Return the (x, y) coordinate for the center point of the cell that contains the specified text.  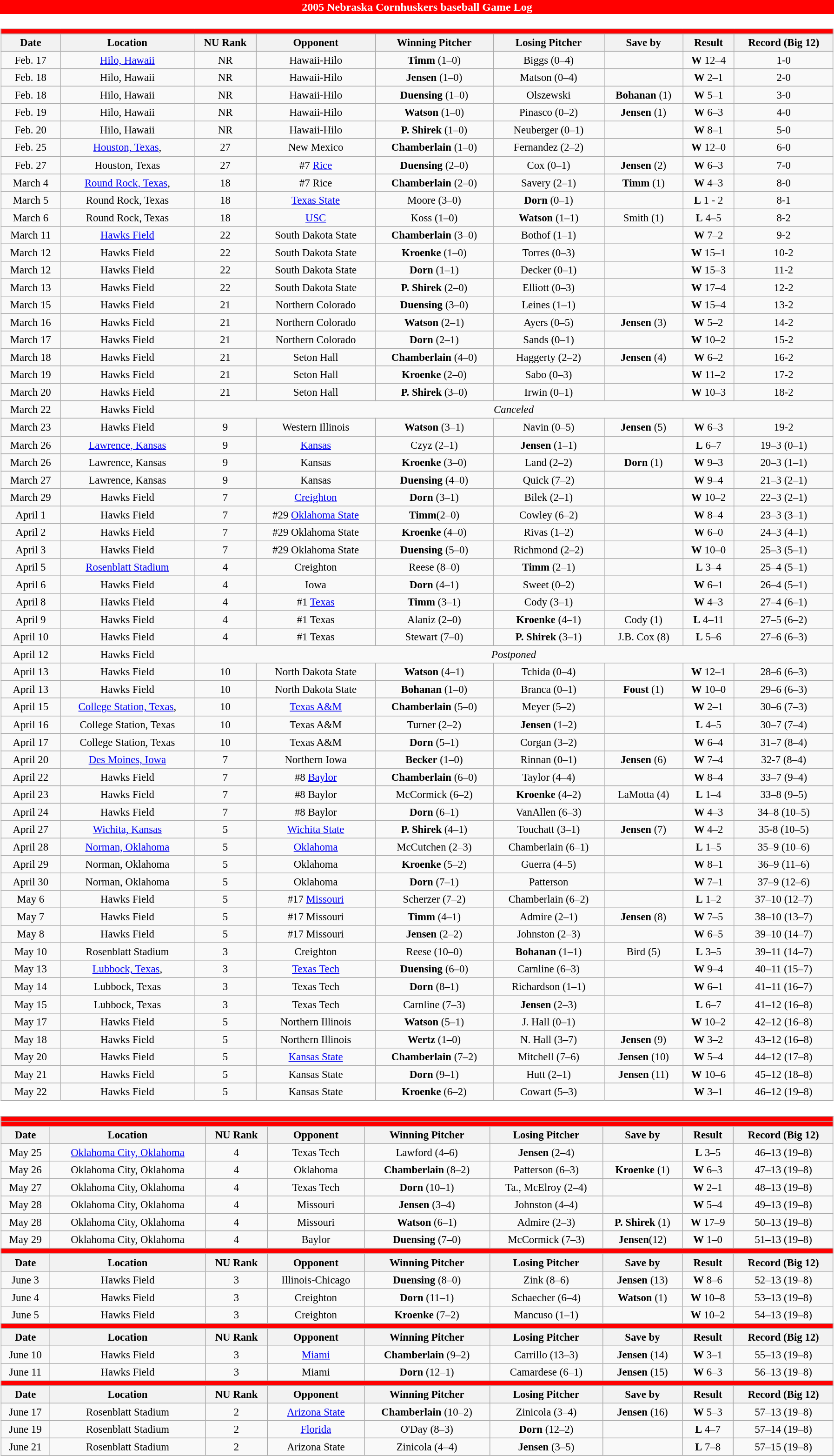
March 23 (31, 427)
30–7 (7–4) (784, 725)
March 19 (31, 375)
Ayers (0–5) (549, 322)
June 19 (26, 1429)
6-0 (784, 147)
Duensing (4–0) (434, 480)
8-1 (784, 200)
W 9–3 (708, 462)
Sweet (0–2) (549, 585)
Kroenke (3–0) (434, 462)
55–13 (19–8) (783, 1355)
42–12 (16–8) (784, 1022)
Timm (1) (643, 183)
New Mexico (316, 147)
April 24 (31, 812)
Des Moines, Iowa (127, 759)
W 3–2 (708, 1039)
June 17 (26, 1412)
Chamberlain (6–2) (549, 899)
May 17 (31, 1022)
Pinasco (0–2) (549, 113)
April 9 (31, 619)
Cowley (6–2) (549, 515)
Alaniz (2–0) (434, 619)
Carnline (7–3) (434, 1004)
LaMotta (4) (643, 794)
W 10–3 (708, 392)
11-2 (784, 270)
48–13 (19–8) (783, 1188)
May 10 (31, 952)
April 1 (31, 515)
Jensen (5) (643, 427)
Dorn (4–1) (434, 585)
Jensen (2–2) (434, 934)
Kroenke (5–2) (434, 864)
Jensen (15) (642, 1372)
Duensing (8–0) (427, 1280)
14-2 (784, 322)
Timm (1–0) (434, 60)
Jensen (6) (643, 759)
Smith (1) (643, 218)
10-2 (784, 253)
March 15 (31, 305)
W 15–3 (708, 270)
Becker (1–0) (434, 759)
Scherzer (7–2) (434, 899)
23–3 (3–1) (784, 515)
March 5 (31, 200)
Savery (2–1) (549, 183)
Hutt (2–1) (549, 1074)
47–13 (19–8) (783, 1170)
June 21 (26, 1447)
35-8 (10–5) (784, 830)
W 12–0 (708, 147)
April 28 (31, 847)
O'Day (8–3) (427, 1429)
7-0 (784, 165)
Mancuso (1–1) (546, 1315)
Ta., McElroy (2–4) (546, 1188)
May 15 (31, 1004)
5-0 (784, 130)
Chamberlain (8–2) (427, 1170)
April 10 (31, 637)
Watson (3–1) (434, 427)
Carnline (6–3) (549, 969)
31–7 (8–4) (784, 742)
33–7 (9–4) (784, 777)
May 7 (31, 917)
May 18 (31, 1039)
W 7–1 (708, 882)
Kroenke (1) (642, 1170)
9-2 (784, 235)
12-2 (784, 287)
Olszewski (549, 95)
L 7–8 (708, 1447)
Haggerty (2–2) (549, 358)
June 10 (26, 1355)
27–5 (6–2) (784, 619)
Zinicola (4–4) (427, 1447)
Duensing (2–0) (434, 165)
Watson (6–1) (427, 1223)
57–15 (19–8) (783, 1447)
37–10 (12–7) (784, 899)
Moore (3–0) (434, 200)
J. Hall (0–1) (549, 1022)
24–3 (4–1) (784, 532)
2-0 (784, 78)
Carrillo (13–3) (546, 1355)
Bothof (1–1) (549, 235)
Reese (8–0) (434, 567)
Jensen (2–3) (549, 1004)
Cowart (5–3) (549, 1091)
46–12 (19–8) (784, 1091)
McCormick (7–3) (546, 1240)
Dorn (11–1) (427, 1297)
4-0 (784, 113)
Dorn (2–1) (434, 340)
Jensen (1) (643, 113)
30–6 (7–3) (784, 707)
Schaecher (6–4) (546, 1297)
Camardese (6–1) (546, 1372)
Dorn (12–2) (546, 1429)
8-0 (784, 183)
Duensing (6–0) (434, 969)
Chamberlain (6–0) (434, 777)
L 3–4 (708, 567)
Watson (1–1) (549, 218)
March 6 (31, 218)
Lawford (4–6) (427, 1152)
Dorn (0–1) (549, 200)
19-2 (784, 427)
40–11 (15–7) (784, 969)
57–14 (19–8) (783, 1429)
P. Shirek (1–0) (434, 130)
41–12 (16–8) (784, 1004)
Rivas (1–2) (549, 532)
McCutchen (2–3) (434, 847)
May 25 (26, 1152)
Dorn (9–1) (434, 1074)
March 29 (31, 497)
June 11 (26, 1372)
Jensen (1–1) (549, 445)
Chamberlain (10–2) (427, 1412)
VanAllen (6–3) (549, 812)
April 12 (31, 655)
Dorn (6–1) (434, 812)
May 14 (31, 987)
Jensen (13) (642, 1280)
Duensing (7–0) (427, 1240)
W 12–1 (708, 672)
Tchida (0–4) (549, 672)
April 30 (31, 882)
College Station, Texas, (127, 707)
W 1–0 (708, 1240)
Chamberlain (4–0) (434, 358)
Wichita, Kansas (127, 830)
45–12 (18–8) (784, 1074)
Rinnan (0–1) (549, 759)
50–13 (19–8) (783, 1223)
W 6–4 (708, 742)
L 1–4 (708, 794)
March 4 (31, 183)
W 10–8 (708, 1297)
Navin (0–5) (549, 427)
Northern Iowa (316, 759)
Illinois-Chicago (316, 1280)
Timm (4–1) (434, 917)
Duensing (5–0) (434, 550)
Feb. 17 (31, 60)
March 27 (31, 480)
46–13 (19–8) (783, 1152)
March 17 (31, 340)
8-2 (784, 218)
Texas State (316, 200)
Feb. 27 (31, 165)
Turner (2–2) (434, 725)
May 8 (31, 934)
L 1 - 2 (708, 200)
Kroenke (4–1) (549, 619)
Jensen (1–0) (434, 78)
Land (2–2) (549, 462)
Matson (0–4) (549, 78)
Chamberlain (5–0) (434, 707)
39–10 (14–7) (784, 934)
Koss (1–0) (434, 218)
43–12 (16–8) (784, 1039)
Iowa (316, 585)
W 12–4 (708, 60)
Timm(2–0) (434, 515)
Chamberlain (6–1) (549, 847)
25–3 (5–1) (784, 550)
Postponed (514, 655)
Dorn (3–1) (434, 497)
Czyz (2–1) (434, 445)
Reese (10–0) (434, 952)
39–11 (14–7) (784, 952)
May 22 (31, 1091)
Canceled (514, 410)
L 5–6 (708, 637)
54–13 (19–8) (783, 1315)
Jensen (11) (643, 1074)
W 5–2 (708, 322)
Jensen(12) (642, 1240)
McCormick (6–2) (434, 794)
W 5–3 (708, 1412)
Chamberlain (1–0) (434, 147)
Bird (5) (643, 952)
Guerra (4–5) (549, 864)
Jensen (9) (643, 1039)
17-2 (784, 375)
3-0 (784, 95)
March 18 (31, 358)
Watson (1–0) (434, 113)
P. Shirek (3–1) (549, 637)
Kroenke (1–0) (434, 253)
W 6–0 (708, 532)
May 29 (26, 1240)
Jensen (7) (643, 830)
34–8 (10–5) (784, 812)
April 8 (31, 602)
57–13 (19–8) (783, 1412)
Kroenke (6–2) (434, 1091)
Jensen (2) (643, 165)
Cody (3–1) (549, 602)
Mitchell (7–6) (549, 1057)
March 13 (31, 287)
April 29 (31, 864)
33–8 (9–5) (784, 794)
May 21 (31, 1074)
Bilek (2–1) (549, 497)
W 7–5 (708, 917)
W 8–6 (708, 1280)
W 17–4 (708, 287)
Timm (2–1) (549, 567)
Dorn (7–1) (434, 882)
Patterson (6–3) (546, 1170)
Corgan (3–2) (549, 742)
52–13 (19–8) (783, 1280)
41–11 (16–7) (784, 987)
Baylor (316, 1240)
Chamberlain (3–0) (434, 235)
Patterson (549, 882)
38–10 (13–7) (784, 917)
Torres (0–3) (549, 253)
April 3 (31, 550)
Watson (2–1) (434, 322)
Houston, Texas, (127, 147)
Kroenke (7–2) (427, 1315)
27–4 (6–1) (784, 602)
April 6 (31, 585)
Timm (3–1) (434, 602)
Bohanan (1) (643, 95)
Elliott (0–3) (549, 287)
Watson (4–1) (434, 672)
13-2 (784, 305)
37–9 (12–6) (784, 882)
51–13 (19–8) (783, 1240)
W 15–1 (708, 253)
W 15–4 (708, 305)
36–9 (11–6) (784, 864)
Dorn (10–1) (427, 1188)
April 23 (31, 794)
53–13 (19–8) (783, 1297)
W 5–1 (708, 95)
Jensen (2–4) (546, 1152)
W 17–9 (708, 1223)
May 26 (26, 1170)
Jensen (4) (643, 358)
Round Rock, Texas, (127, 183)
Irwin (0–1) (549, 392)
Johnston (2–3) (549, 934)
June 4 (26, 1297)
W 7–4 (708, 759)
Sabo (0–3) (549, 375)
Lubbock, Texas, (127, 969)
June 5 (26, 1315)
Taylor (4–4) (549, 777)
44–12 (17–8) (784, 1057)
June 3 (26, 1280)
J.B. Cox (8) (643, 637)
18-2 (784, 392)
Zinicola (3–4) (546, 1412)
Quick (7–2) (549, 480)
April 27 (31, 830)
Chamberlain (9–2) (427, 1355)
Johnston (4–4) (546, 1205)
Cox (0–1) (549, 165)
W 4–2 (708, 830)
20–3 (1–1) (784, 462)
56–13 (19–8) (783, 1372)
16-2 (784, 358)
W 7–2 (708, 235)
April 20 (31, 759)
Branca (0–1) (549, 690)
Wichita State (316, 830)
15-2 (784, 340)
Houston, Texas (127, 165)
April 2 (31, 532)
21–3 (2–1) (784, 480)
Florida (316, 1429)
22–3 (2–1) (784, 497)
W 6–2 (708, 358)
Dorn (1) (643, 462)
Wertz (1–0) (434, 1039)
USC (316, 218)
Leines (1–1) (549, 305)
April 15 (31, 707)
Bohanan (1–1) (549, 952)
Jensen (3–5) (546, 1447)
Feb. 20 (31, 130)
March 22 (31, 410)
Kroenke (4–2) (549, 794)
28–6 (6–3) (784, 672)
Richardson (1–1) (549, 987)
P. Shirek (4–1) (434, 830)
Watson (5–1) (434, 1022)
Duensing (3–0) (434, 305)
Bohanan (1–0) (434, 690)
L 1–2 (708, 899)
Dorn (12–1) (427, 1372)
35–9 (10–6) (784, 847)
Dorn (5–1) (434, 742)
Neuberger (0–1) (549, 130)
32-7 (8–4) (784, 759)
26–4 (5–1) (784, 585)
W 11–2 (708, 375)
Jensen (3–4) (427, 1205)
Jensen (1–2) (549, 725)
N. Hall (3–7) (549, 1039)
Watson (1) (642, 1297)
Kroenke (2–0) (434, 375)
Western Illinois (316, 427)
Touchatt (3–1) (549, 830)
Kroenke (4–0) (434, 532)
Feb. 25 (31, 147)
Foust (1) (643, 690)
Dorn (1–1) (434, 270)
Biggs (0–4) (549, 60)
P. Shirek (1) (642, 1223)
Feb. 19 (31, 113)
March 11 (31, 235)
Sands (0–1) (549, 340)
27–6 (6–3) (784, 637)
April 22 (31, 777)
May 27 (26, 1188)
L 4–7 (708, 1429)
Jensen (16) (642, 1412)
May 20 (31, 1057)
Stewart (7–0) (434, 637)
Chamberlain (2–0) (434, 183)
March 20 (31, 392)
Zink (8–6) (546, 1280)
29–6 (6–3) (784, 690)
W 6–5 (708, 934)
Fernandez (2–2) (549, 147)
19–3 (0–1) (784, 445)
Admire (2–3) (546, 1223)
May 6 (31, 899)
April 5 (31, 567)
Admire (2–1) (549, 917)
49–13 (19–8) (783, 1205)
L 4–11 (708, 619)
L 1–5 (708, 847)
Meyer (5–2) (549, 707)
Jensen (10) (643, 1057)
Jensen (3) (643, 322)
Jensen (14) (642, 1355)
Richmond (2–2) (549, 550)
May 13 (31, 969)
March 16 (31, 322)
Dorn (8–1) (434, 987)
April 16 (31, 725)
Cody (1) (643, 619)
P. Shirek (3–0) (434, 392)
Jensen (8) (643, 917)
P. Shirek (2–0) (434, 287)
Decker (0–1) (549, 270)
W 10–6 (708, 1074)
1-0 (784, 60)
Duensing (1–0) (434, 95)
Chamberlain (7–2) (434, 1057)
25–4 (5–1) (784, 567)
April 17 (31, 742)
